From the cell containing the given text, extract its center point as (x, y) coordinate. 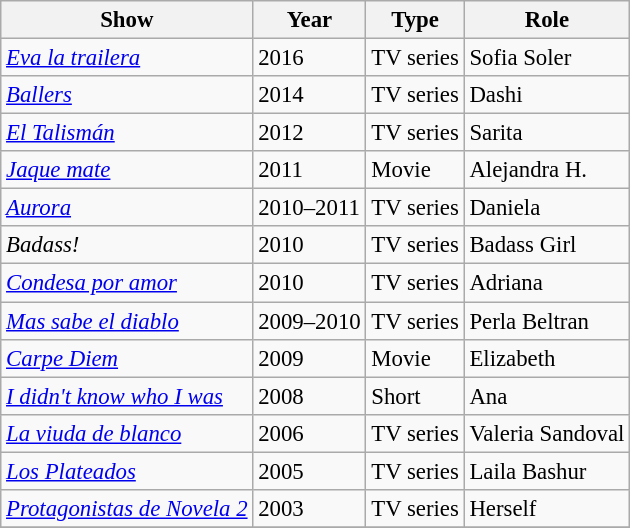
Adriana (547, 283)
Aurora (127, 208)
Ana (547, 396)
El Talismán (127, 133)
I didn't know who I was (127, 396)
Condesa por amor (127, 283)
Badass Girl (547, 245)
2012 (310, 133)
2009 (310, 358)
Elizabeth (547, 358)
Valeria Sandoval (547, 433)
Badass! (127, 245)
Sofia Soler (547, 58)
Los Plateados (127, 471)
2011 (310, 170)
Role (547, 20)
2016 (310, 58)
Perla Beltran (547, 321)
Carpe Diem (127, 358)
Mas sabe el diablo (127, 321)
Jaque mate (127, 170)
2010–2011 (310, 208)
Laila Bashur (547, 471)
Ballers (127, 95)
2008 (310, 396)
2014 (310, 95)
Protagonistas de Novela 2 (127, 509)
2005 (310, 471)
Year (310, 20)
Show (127, 20)
Dashi (547, 95)
Eva la trailera (127, 58)
2006 (310, 433)
Herself (547, 509)
Sarita (547, 133)
La viuda de blanco (127, 433)
Type (415, 20)
Alejandra H. (547, 170)
Daniela (547, 208)
2009–2010 (310, 321)
Short (415, 396)
2003 (310, 509)
